Identify which cell holds the provided text, then report its [x, y] central coordinate. 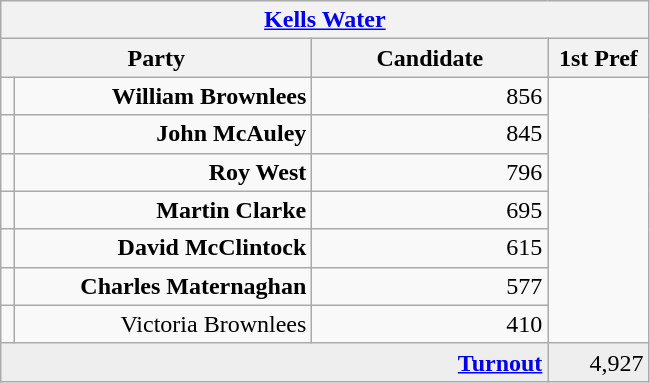
577 [430, 286]
Candidate [430, 58]
Kells Water [325, 20]
4,927 [598, 362]
410 [430, 324]
John McAuley [164, 134]
796 [430, 172]
David McClintock [164, 248]
845 [430, 134]
695 [430, 210]
1st Pref [598, 58]
Party [156, 58]
615 [430, 248]
Roy West [164, 172]
Charles Maternaghan [164, 286]
William Brownlees [164, 96]
Martin Clarke [164, 210]
Victoria Brownlees [164, 324]
856 [430, 96]
Turnout [274, 362]
